Determine the (x, y) coordinate at the center of the cell enclosing the given text.  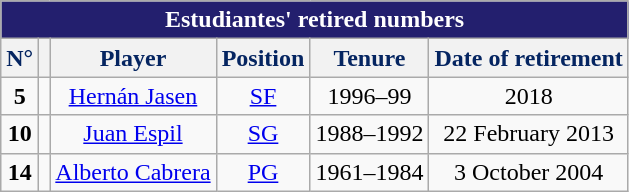
3 October 2004 (528, 172)
N° (20, 58)
2018 (528, 96)
Date of retirement (528, 58)
Estudiantes' retired numbers (315, 20)
1988–1992 (370, 134)
SF (263, 96)
SG (263, 134)
5 (20, 96)
Alberto Cabrera (133, 172)
14 (20, 172)
Tenure (370, 58)
Juan Espil (133, 134)
Player (133, 58)
10 (20, 134)
Position (263, 58)
PG (263, 172)
1961–1984 (370, 172)
22 February 2013 (528, 134)
1996–99 (370, 96)
Hernán Jasen (133, 96)
